For the text-containing cell, return its midpoint in (x, y) coordinate format. 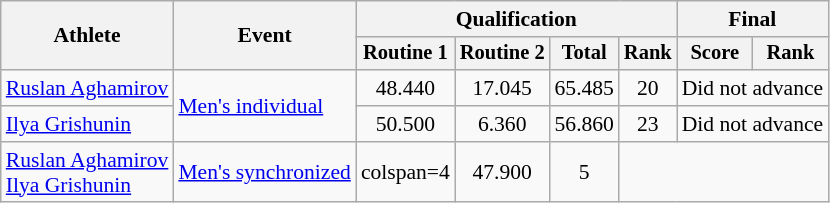
Ilya Grishunin (88, 124)
Athlete (88, 36)
48.440 (406, 88)
colspan=4 (406, 172)
17.045 (502, 88)
65.485 (584, 88)
Ruslan AghamirovIlya Grishunin (88, 172)
50.500 (406, 124)
Total (584, 54)
5 (584, 172)
47.900 (502, 172)
Score (715, 54)
6.360 (502, 124)
Men's synchronized (264, 172)
Ruslan Aghamirov (88, 88)
23 (648, 124)
20 (648, 88)
56.860 (584, 124)
Event (264, 36)
Final (753, 19)
Routine 2 (502, 54)
Qualification (516, 19)
Routine 1 (406, 54)
Men's individual (264, 106)
